Capture the cell that displays the provided text and extract its [X, Y] central coordinate. 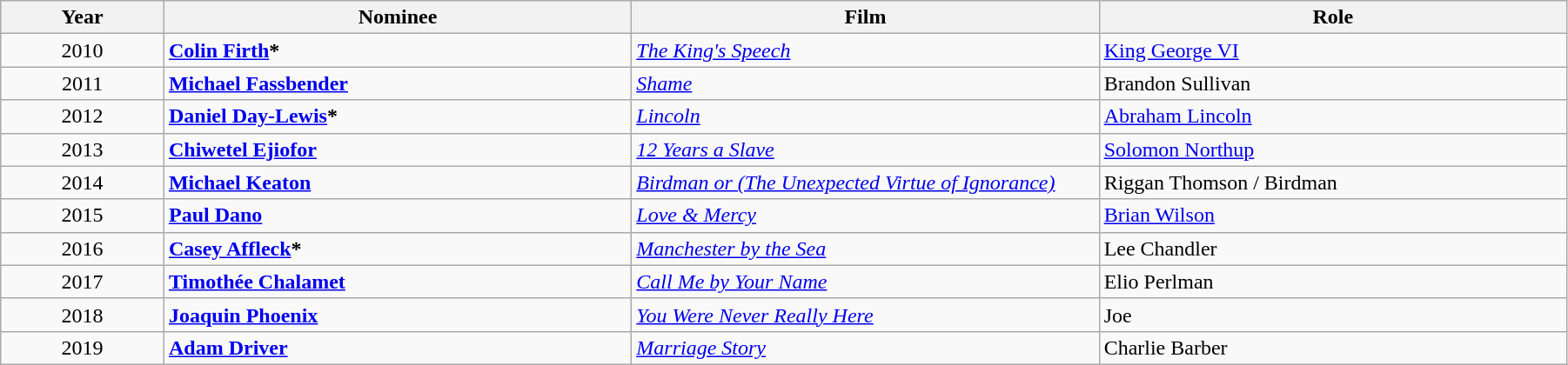
2016 [83, 249]
Love & Mercy [865, 216]
Colin Firth* [397, 50]
Michael Fassbender [397, 83]
Joaquin Phoenix [397, 315]
2015 [83, 216]
Call Me by Your Name [865, 282]
2018 [83, 315]
Charlie Barber [1333, 348]
Manchester by the Sea [865, 249]
2019 [83, 348]
2017 [83, 282]
Riggan Thomson / Birdman [1333, 182]
Casey Affleck* [397, 249]
Paul Dano [397, 216]
Marriage Story [865, 348]
Brandon Sullivan [1333, 83]
Year [83, 17]
Chiwetel Ejiofor [397, 149]
Lee Chandler [1333, 249]
Joe [1333, 315]
You Were Never Really Here [865, 315]
Abraham Lincoln [1333, 116]
Daniel Day-Lewis* [397, 116]
Film [865, 17]
Timothée Chalamet [397, 282]
2013 [83, 149]
Birdman or (The Unexpected Virtue of Ignorance) [865, 182]
Elio Perlman [1333, 282]
Shame [865, 83]
2010 [83, 50]
12 Years a Slave [865, 149]
Brian Wilson [1333, 216]
Role [1333, 17]
King George VI [1333, 50]
Michael Keaton [397, 182]
The King's Speech [865, 50]
Lincoln [865, 116]
Nominee [397, 17]
Solomon Northup [1333, 149]
Adam Driver [397, 348]
2012 [83, 116]
2014 [83, 182]
2011 [83, 83]
